Find where the given text appears and provide that cell's center as (X, Y) coordinate. 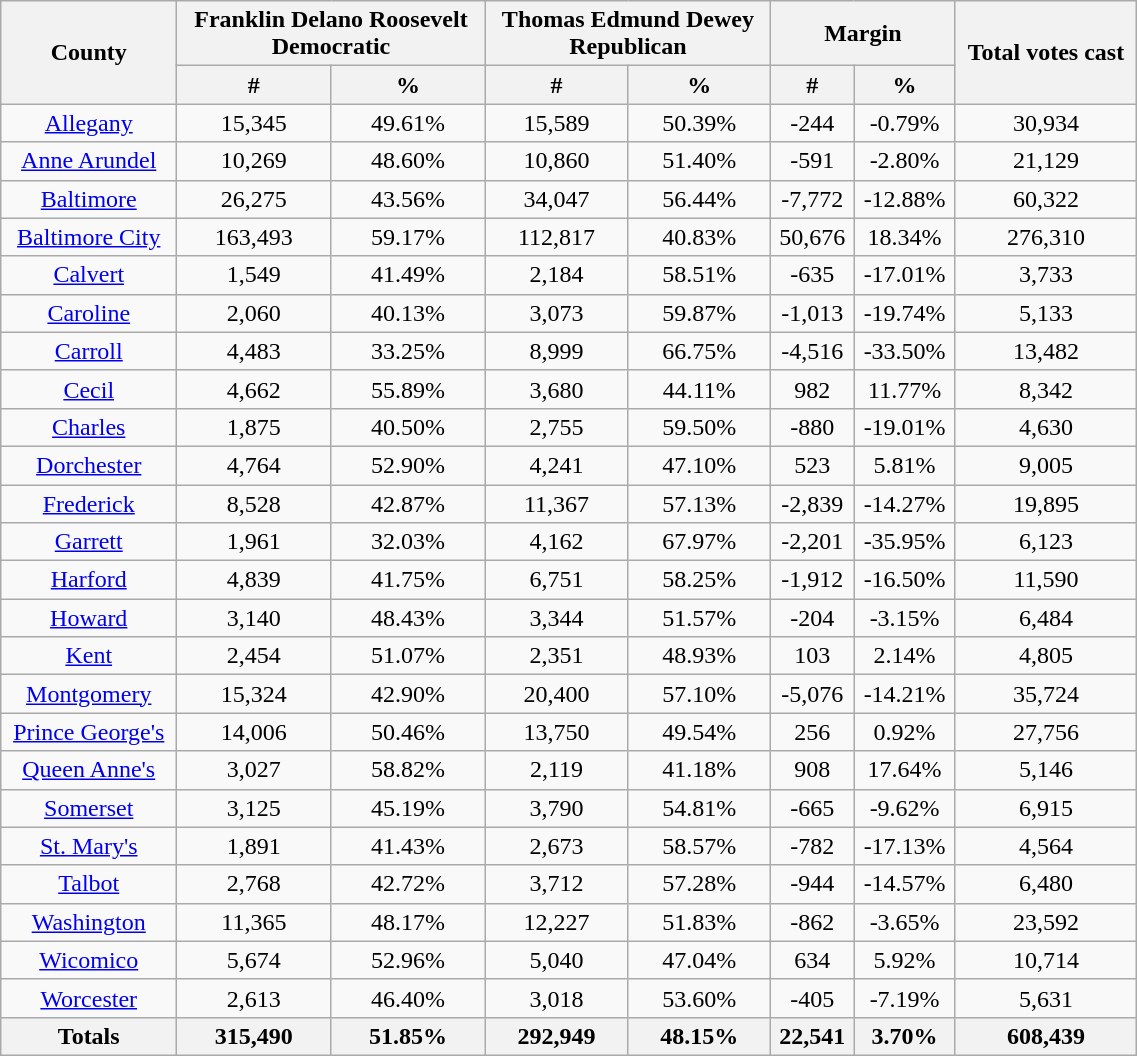
Queen Anne's (89, 770)
48.93% (700, 656)
Carroll (89, 351)
8,528 (254, 503)
58.25% (700, 580)
52.96% (408, 960)
50,676 (813, 237)
-0.79% (904, 123)
2,119 (556, 770)
Prince George's (89, 732)
51.57% (700, 618)
20,400 (556, 694)
3,073 (556, 313)
40.83% (700, 237)
Anne Arundel (89, 161)
Calvert (89, 275)
4,630 (1046, 427)
67.97% (700, 542)
4,839 (254, 580)
5.92% (904, 960)
59.17% (408, 237)
5,133 (1046, 313)
13,750 (556, 732)
Thomas Edmund DeweyRepublican (628, 34)
Totals (89, 1036)
51.40% (700, 161)
Washington (89, 922)
Charles (89, 427)
11,367 (556, 503)
3,790 (556, 808)
10,714 (1046, 960)
30,934 (1046, 123)
47.04% (700, 960)
41.49% (408, 275)
48.15% (700, 1036)
4,805 (1046, 656)
49.54% (700, 732)
6,751 (556, 580)
-944 (813, 884)
51.07% (408, 656)
-244 (813, 123)
4,483 (254, 351)
-2,839 (813, 503)
33.25% (408, 351)
-2.80% (904, 161)
Margin (863, 34)
11,590 (1046, 580)
2,673 (556, 846)
48.60% (408, 161)
-635 (813, 275)
8,342 (1046, 389)
908 (813, 770)
-17.13% (904, 846)
48.43% (408, 618)
-3.65% (904, 922)
Worcester (89, 998)
3.70% (904, 1036)
-1,912 (813, 580)
11.77% (904, 389)
66.75% (700, 351)
21,129 (1046, 161)
58.51% (700, 275)
5,674 (254, 960)
Talbot (89, 884)
3,125 (254, 808)
-14.21% (904, 694)
276,310 (1046, 237)
Wicomico (89, 960)
Baltimore City (89, 237)
-7,772 (813, 199)
41.43% (408, 846)
58.57% (700, 846)
42.72% (408, 884)
56.44% (700, 199)
42.87% (408, 503)
3,140 (254, 618)
103 (813, 656)
-405 (813, 998)
-16.50% (904, 580)
-33.50% (904, 351)
59.87% (700, 313)
35,724 (1046, 694)
19,895 (1046, 503)
-17.01% (904, 275)
292,949 (556, 1036)
47.10% (700, 465)
-204 (813, 618)
2,184 (556, 275)
-35.95% (904, 542)
523 (813, 465)
60,322 (1046, 199)
Baltimore (89, 199)
15,345 (254, 123)
4,162 (556, 542)
County (89, 52)
Allegany (89, 123)
-19.74% (904, 313)
44.11% (700, 389)
4,564 (1046, 846)
5,040 (556, 960)
608,439 (1046, 1036)
34,047 (556, 199)
22,541 (813, 1036)
4,764 (254, 465)
57.28% (700, 884)
256 (813, 732)
-665 (813, 808)
10,860 (556, 161)
112,817 (556, 237)
58.82% (408, 770)
-19.01% (904, 427)
6,484 (1046, 618)
42.90% (408, 694)
3,344 (556, 618)
Cecil (89, 389)
5.81% (904, 465)
57.13% (700, 503)
Howard (89, 618)
-5,076 (813, 694)
1,549 (254, 275)
5,146 (1046, 770)
Harford (89, 580)
-1,013 (813, 313)
11,365 (254, 922)
982 (813, 389)
59.50% (700, 427)
1,875 (254, 427)
26,275 (254, 199)
55.89% (408, 389)
53.60% (700, 998)
Somerset (89, 808)
Garrett (89, 542)
15,589 (556, 123)
51.85% (408, 1036)
8,999 (556, 351)
6,480 (1046, 884)
2,768 (254, 884)
-14.57% (904, 884)
5,631 (1046, 998)
57.10% (700, 694)
Dorchester (89, 465)
15,324 (254, 694)
3,018 (556, 998)
13,482 (1046, 351)
50.46% (408, 732)
40.50% (408, 427)
2,613 (254, 998)
41.75% (408, 580)
40.13% (408, 313)
Caroline (89, 313)
48.17% (408, 922)
51.83% (700, 922)
Frederick (89, 503)
2,351 (556, 656)
43.56% (408, 199)
3,680 (556, 389)
163,493 (254, 237)
634 (813, 960)
46.40% (408, 998)
54.81% (700, 808)
49.61% (408, 123)
3,733 (1046, 275)
-782 (813, 846)
Total votes cast (1046, 52)
-14.27% (904, 503)
1,961 (254, 542)
-880 (813, 427)
2,755 (556, 427)
Kent (89, 656)
2,060 (254, 313)
4,241 (556, 465)
32.03% (408, 542)
3,027 (254, 770)
23,592 (1046, 922)
45.19% (408, 808)
14,006 (254, 732)
-3.15% (904, 618)
52.90% (408, 465)
4,662 (254, 389)
Franklin Delano RooseveltDemocratic (331, 34)
-591 (813, 161)
-9.62% (904, 808)
-7.19% (904, 998)
-2,201 (813, 542)
-12.88% (904, 199)
27,756 (1046, 732)
315,490 (254, 1036)
12,227 (556, 922)
2,454 (254, 656)
-4,516 (813, 351)
Montgomery (89, 694)
6,123 (1046, 542)
10,269 (254, 161)
41.18% (700, 770)
17.64% (904, 770)
2.14% (904, 656)
0.92% (904, 732)
3,712 (556, 884)
-862 (813, 922)
18.34% (904, 237)
9,005 (1046, 465)
50.39% (700, 123)
6,915 (1046, 808)
St. Mary's (89, 846)
1,891 (254, 846)
